Pinpoint the cell where the given text exists, returning its [x, y] midpoint coordinate. 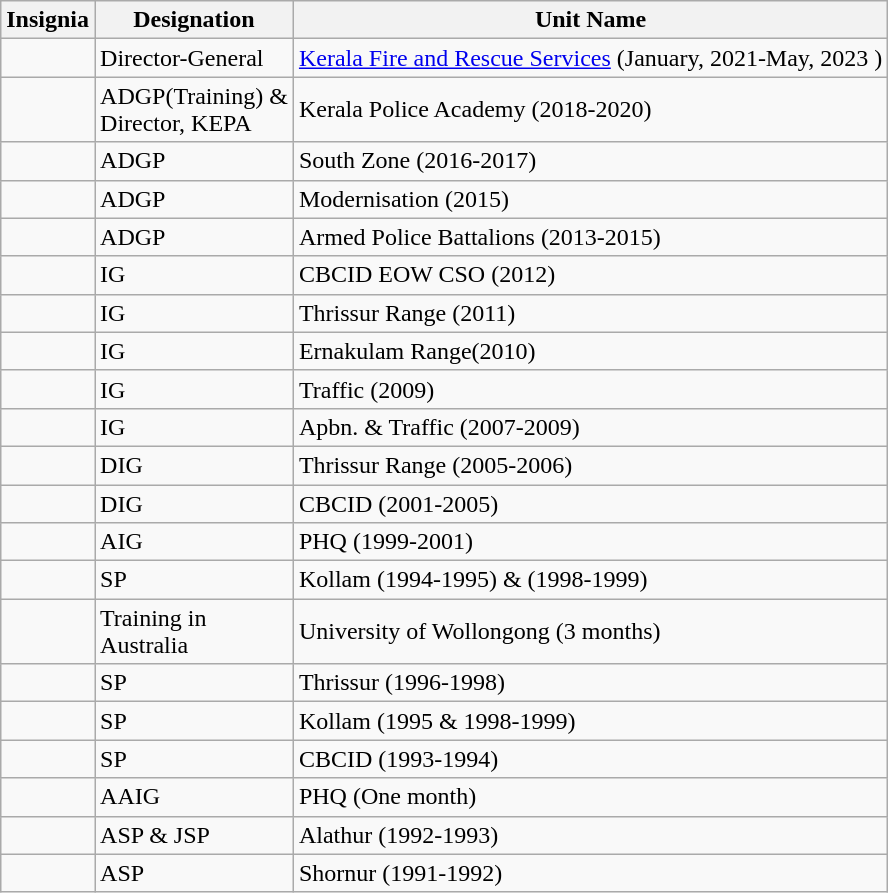
Armed Police Battalions (2013-2015) [590, 237]
CBCID (1993-1994) [590, 759]
Modernisation (2015) [590, 199]
Thrissur (1996-1998) [590, 683]
South Zone (2016-2017) [590, 161]
Kerala Police Academy (2018-2020) [590, 110]
Insignia [48, 20]
Thrissur Range (2011) [590, 313]
Unit Name [590, 20]
ASP & JSP [194, 835]
ASP [194, 873]
Training inAustralia [194, 632]
CBCID (2001-2005) [590, 503]
PHQ (One month) [590, 797]
PHQ (1999-2001) [590, 542]
Alathur (1992-1993) [590, 835]
Director-General [194, 58]
University of Wollongong (3 months) [590, 632]
Kerala Fire and Rescue Services (January, 2021-May, 2023 ) [590, 58]
Traffic (2009) [590, 389]
AIG [194, 542]
Kollam (1994-1995) & (1998-1999) [590, 580]
Designation [194, 20]
AAIG [194, 797]
Ernakulam Range(2010) [590, 351]
ADGP(Training) &Director, KEPA [194, 110]
Apbn. & Traffic (2007-2009) [590, 427]
Thrissur Range (2005-2006) [590, 465]
Shornur (1991-1992) [590, 873]
CBCID EOW CSO (2012) [590, 275]
Kollam (1995 & 1998-1999) [590, 721]
